Search for the cell housing the specified text and yield its (x, y) center coordinate. 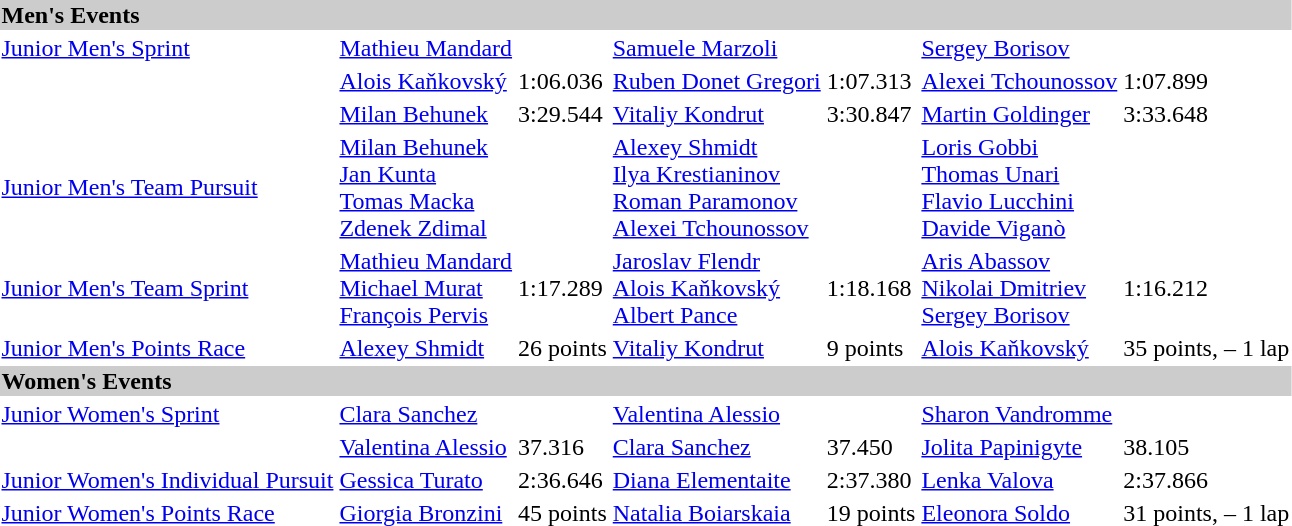
Men's Events (646, 15)
1:17.289 (563, 288)
Women's Events (646, 381)
Junior Women's Sprint (168, 414)
1:16.212 (1206, 288)
Alexey Shmidt (426, 348)
Sergey Borisov (1020, 48)
Ruben Donet Gregori (716, 81)
Junior Men's Team Pursuit (168, 188)
35 points, – 1 lap (1206, 348)
Lenka Valova (1020, 480)
Milan Behunek (426, 114)
Alexei Tchounossov (1020, 81)
38.105 (1206, 447)
2:37.866 (1206, 480)
Junior Men's Points Race (168, 348)
37.450 (871, 447)
1:07.313 (871, 81)
Milan BehunekJan KuntaTomas MackaZdenek Zdimal (426, 188)
2:36.646 (563, 480)
3:29.544 (563, 114)
Martin Goldinger (1020, 114)
2:37.380 (871, 480)
Samuele Marzoli (716, 48)
Jolita Papinigyte (1020, 447)
Gessica Turato (426, 480)
Loris GobbiThomas UnariFlavio LucchiniDavide Viganò (1020, 188)
26 points (563, 348)
Sharon Vandromme (1020, 414)
Mathieu Mandard (426, 48)
1:06.036 (563, 81)
3:33.648 (1206, 114)
Junior Women's Individual Pursuit (168, 480)
Diana Elementaite (716, 480)
Junior Men's Team Sprint (168, 288)
Jaroslav FlendrAlois KaňkovskýAlbert Pance (716, 288)
1:18.168 (871, 288)
1:07.899 (1206, 81)
Alexey ShmidtIlya KrestianinovRoman ParamonovAlexei Tchounossov (716, 188)
3:30.847 (871, 114)
Junior Men's Sprint (168, 48)
9 points (871, 348)
Mathieu MandardMichael MuratFrançois Pervis (426, 288)
Aris AbassovNikolai DmitrievSergey Borisov (1020, 288)
37.316 (563, 447)
